From the cell containing the given text, extract its center point as [x, y] coordinate. 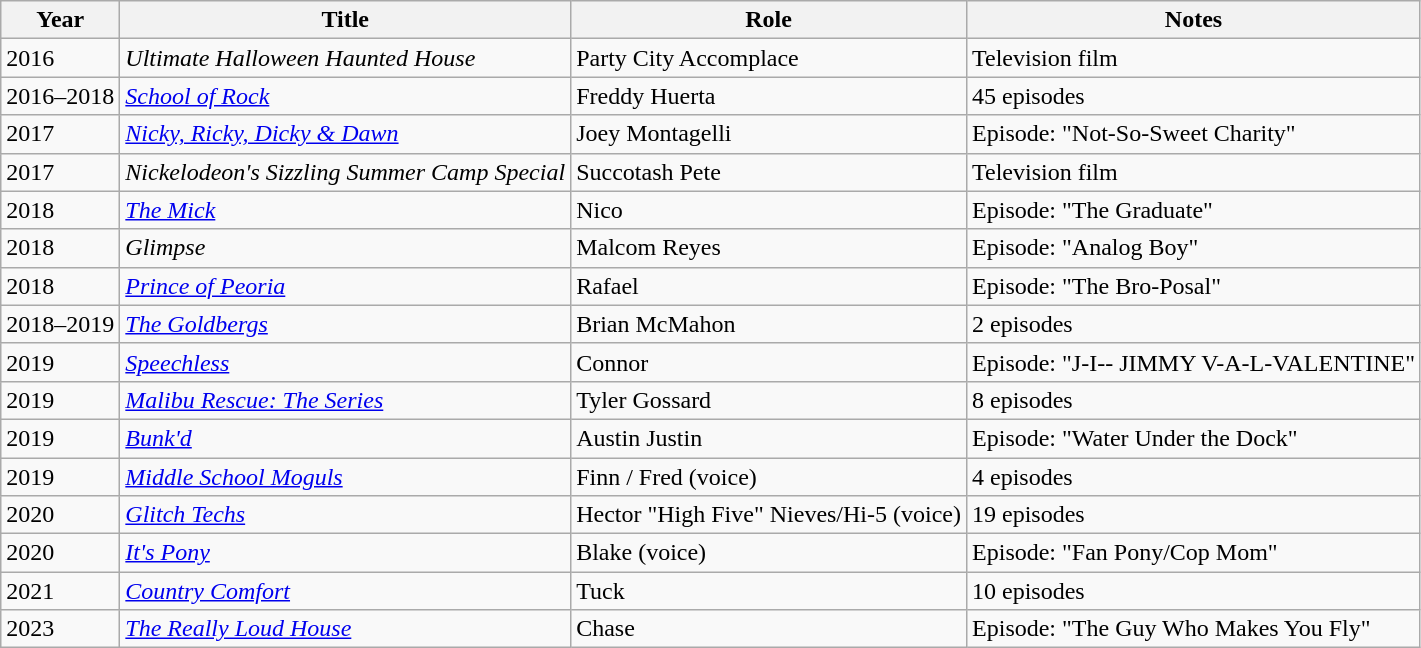
45 episodes [1194, 96]
Ultimate Halloween Haunted House [346, 58]
2021 [60, 591]
Nicky, Ricky, Dicky & Dawn [346, 134]
Prince of Peoria [346, 286]
Malcom Reyes [769, 248]
Party City Accomplace [769, 58]
Malibu Rescue: The Series [346, 400]
2016 [60, 58]
Freddy Huerta [769, 96]
Glitch Techs [346, 515]
Nickelodeon's Sizzling Summer Camp Special [346, 172]
8 episodes [1194, 400]
Notes [1194, 20]
Joey Montagelli [769, 134]
Glimpse [346, 248]
10 episodes [1194, 591]
Year [60, 20]
Episode: "The Guy Who Makes You Fly" [1194, 629]
Episode: "Fan Pony/Cop Mom" [1194, 553]
Title [346, 20]
Bunk'd [346, 438]
Country Comfort [346, 591]
Chase [769, 629]
Speechless [346, 362]
Brian McMahon [769, 324]
Episode: "The Bro-Posal" [1194, 286]
2023 [60, 629]
Tyler Gossard [769, 400]
Nico [769, 210]
4 episodes [1194, 477]
The Goldbergs [346, 324]
The Really Loud House [346, 629]
Middle School Moguls [346, 477]
Tuck [769, 591]
Blake (voice) [769, 553]
It's Pony [346, 553]
The Mick [346, 210]
Rafael [769, 286]
Succotash Pete [769, 172]
2 episodes [1194, 324]
Episode: "Not-So-Sweet Charity" [1194, 134]
Role [769, 20]
19 episodes [1194, 515]
Episode: "Water Under the Dock" [1194, 438]
Episode: "J-I-- JIMMY V-A-L-VALENTINE" [1194, 362]
Finn / Fred (voice) [769, 477]
Austin Justin [769, 438]
2018–2019 [60, 324]
Episode: "The Graduate" [1194, 210]
Hector "High Five" Nieves/Hi-5 (voice) [769, 515]
Connor [769, 362]
School of Rock [346, 96]
Episode: "Analog Boy" [1194, 248]
2016–2018 [60, 96]
